Identify which cell holds the provided text, then report its (X, Y) central coordinate. 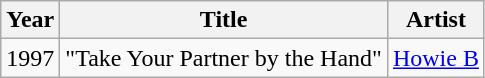
Year (30, 20)
Howie B (436, 58)
1997 (30, 58)
Title (224, 20)
"Take Your Partner by the Hand" (224, 58)
Artist (436, 20)
